Return (x, y) of the center of cell containing provided text 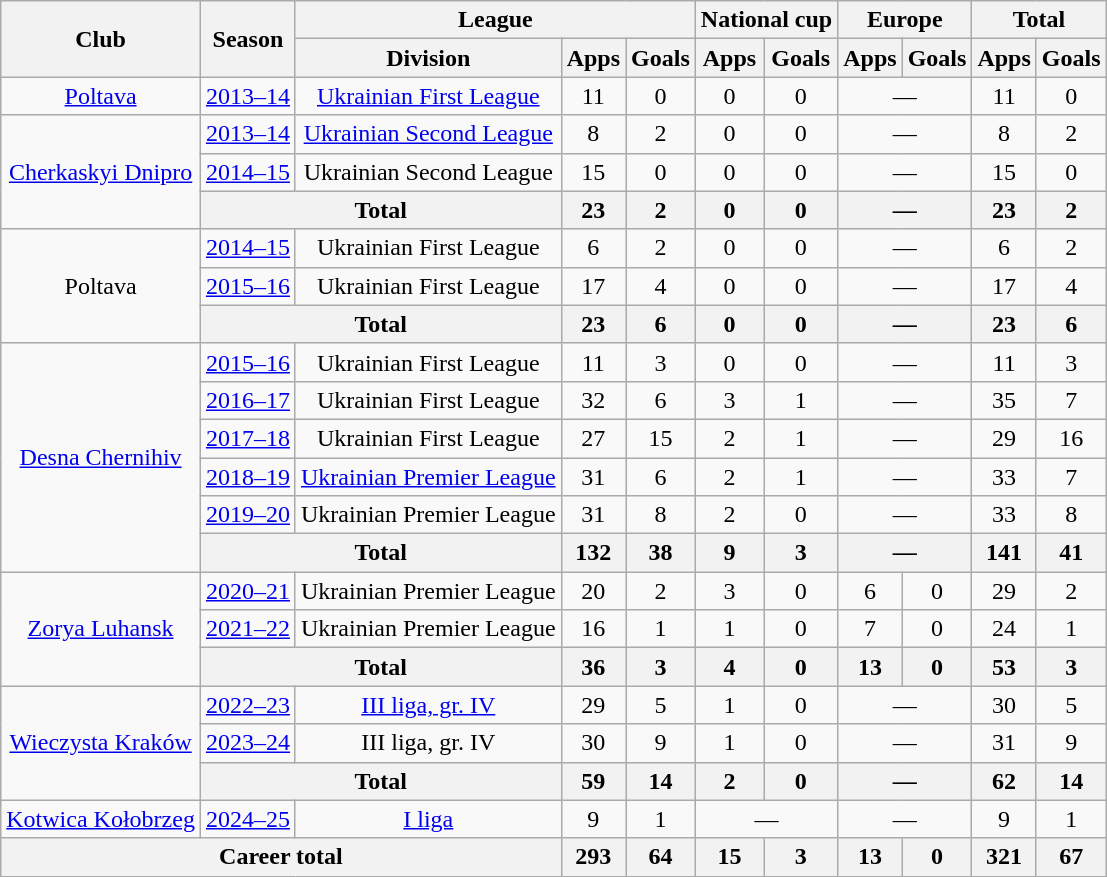
64 (661, 857)
41 (1071, 553)
Club (101, 39)
38 (661, 553)
2020–21 (248, 591)
293 (593, 857)
Season (248, 39)
Cherkaskyi Dnipro (101, 172)
132 (593, 553)
27 (593, 438)
2016–17 (248, 400)
2018–19 (248, 477)
53 (1004, 667)
141 (1004, 553)
I liga (428, 819)
Kotwica Kołobrzeg (101, 819)
National cup (766, 20)
32 (593, 400)
321 (1004, 857)
Desna Chernihiv (101, 457)
35 (1004, 400)
2019–20 (248, 515)
2024–25 (248, 819)
62 (1004, 781)
2017–18 (248, 438)
20 (593, 591)
59 (593, 781)
Wieczysta Kraków (101, 743)
League (495, 20)
2021–22 (248, 629)
2022–23 (248, 705)
36 (593, 667)
Division (428, 58)
24 (1004, 629)
Zorya Luhansk (101, 629)
2023–24 (248, 743)
Europe (905, 20)
67 (1071, 857)
Career total (281, 857)
